Determine the (X, Y) coordinate at the center of the cell enclosing the given text.  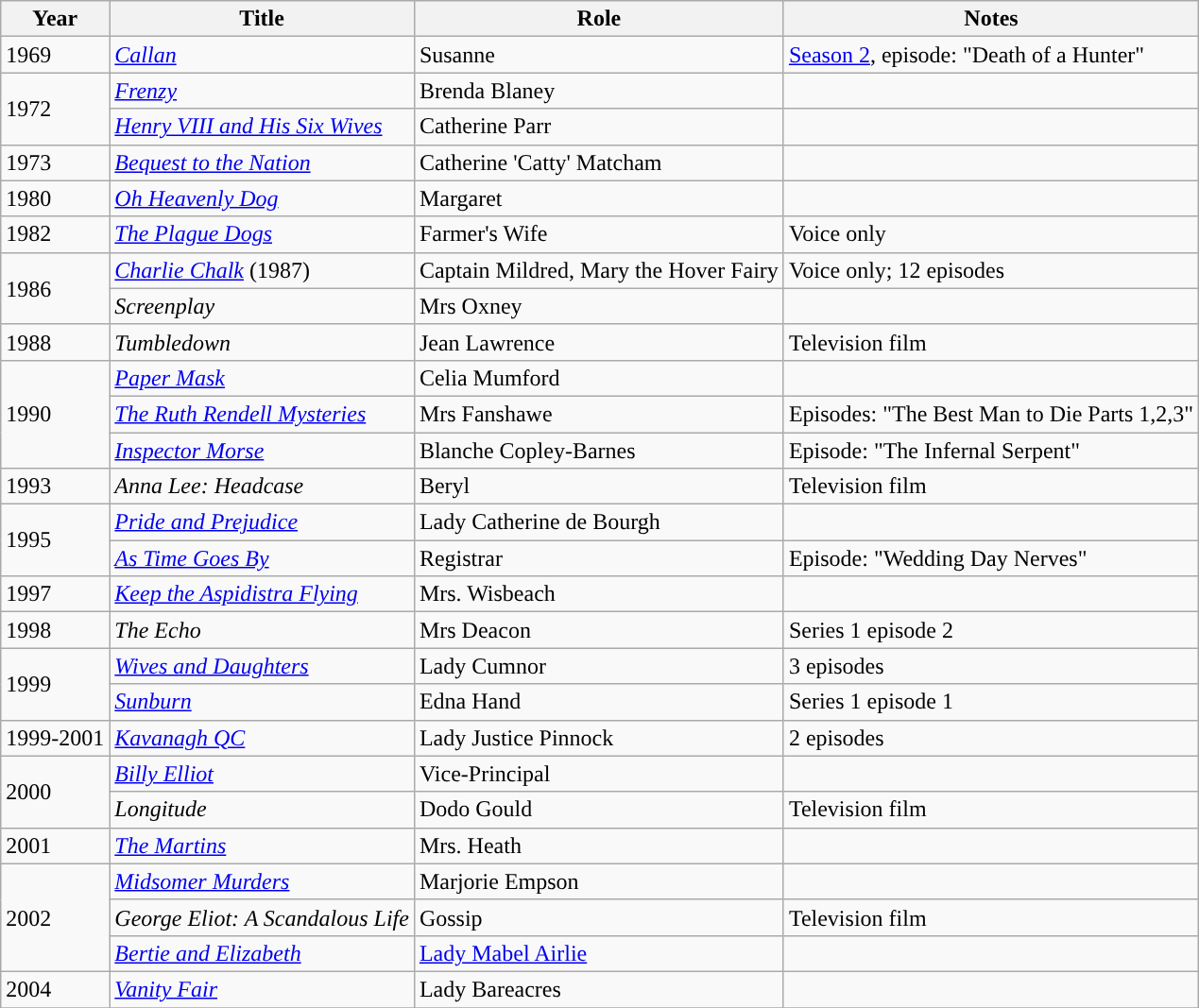
Registrar (599, 558)
Role (599, 19)
1982 (55, 234)
Vice-Principal (599, 774)
The Plague Dogs (263, 234)
Keep the Aspidistra Flying (263, 594)
Wives and Daughters (263, 666)
The Echo (263, 630)
2001 (55, 846)
Edna Hand (599, 702)
1993 (55, 487)
1990 (55, 414)
1995 (55, 540)
1988 (55, 342)
Lady Justice Pinnock (599, 738)
1999 (55, 684)
Episode: "The Infernal Serpent" (990, 451)
Dodo Gould (599, 810)
George Eliot: A Scandalous Life (263, 917)
Series 1 episode 2 (990, 630)
Blanche Copley-Barnes (599, 451)
Marjorie Empson (599, 881)
Lady Catherine de Bourgh (599, 522)
Margaret (599, 198)
Sunburn (263, 702)
Paper Mask (263, 378)
1999-2001 (55, 738)
1986 (55, 288)
2002 (55, 917)
Catherine 'Catty' Matcham (599, 162)
Mrs. Wisbeach (599, 594)
Bertie and Elizabeth (263, 953)
Pride and Prejudice (263, 522)
Captain Mildred, Mary the Hover Fairy (599, 270)
2 episodes (990, 738)
Catherine Parr (599, 127)
Year (55, 19)
Beryl (599, 487)
1998 (55, 630)
1972 (55, 109)
1973 (55, 162)
Mrs Fanshawe (599, 414)
Longitude (263, 810)
Frenzy (263, 91)
Mrs Oxney (599, 306)
Voice only (990, 234)
Lady Bareacres (599, 989)
Season 2, episode: "Death of a Hunter" (990, 55)
2004 (55, 989)
Callan (263, 55)
Billy Elliot (263, 774)
The Ruth Rendell Mysteries (263, 414)
Susanne (599, 55)
Episode: "Wedding Day Nerves" (990, 558)
Lady Cumnor (599, 666)
Mrs. Heath (599, 846)
The Martins (263, 846)
Series 1 episode 1 (990, 702)
2000 (55, 792)
Brenda Blaney (599, 91)
Tumbledown (263, 342)
3 episodes (990, 666)
Farmer's Wife (599, 234)
Episodes: "The Best Man to Die Parts 1,2,3" (990, 414)
Bequest to the Nation (263, 162)
Celia Mumford (599, 378)
1969 (55, 55)
Oh Heavenly Dog (263, 198)
Gossip (599, 917)
1980 (55, 198)
As Time Goes By (263, 558)
Inspector Morse (263, 451)
Title (263, 19)
Screenplay (263, 306)
Notes (990, 19)
1997 (55, 594)
Charlie Chalk (1987) (263, 270)
Jean Lawrence (599, 342)
Vanity Fair (263, 989)
Kavanagh QC (263, 738)
Lady Mabel Airlie (599, 953)
Anna Lee: Headcase (263, 487)
Voice only; 12 episodes (990, 270)
Midsomer Murders (263, 881)
Mrs Deacon (599, 630)
Henry VIII and His Six Wives (263, 127)
